Output the (x, y) coordinate of the center of the cell containing the given text.  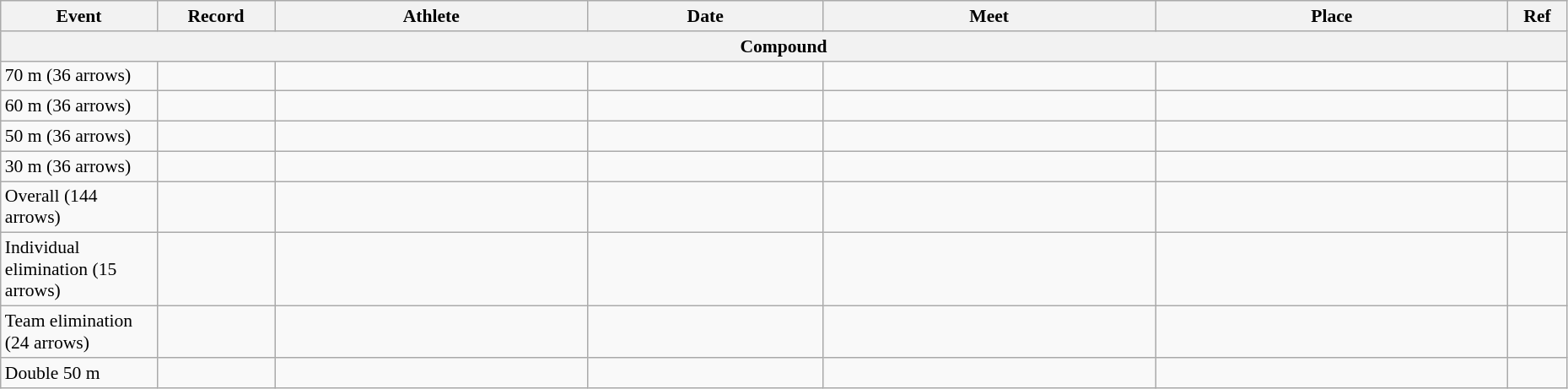
Overall (144 arrows) (79, 208)
70 m (36 arrows) (79, 76)
30 m (36 arrows) (79, 166)
Ref (1538, 16)
Event (79, 16)
Compound (784, 46)
Individual elimination (15 arrows) (79, 270)
Athlete (432, 16)
Record (216, 16)
60 m (36 arrows) (79, 106)
Place (1332, 16)
Team elimination (24 arrows) (79, 332)
Double 50 m (79, 373)
50 m (36 arrows) (79, 137)
Meet (989, 16)
Date (705, 16)
